Capture the cell that displays the provided text and extract its [X, Y] central coordinate. 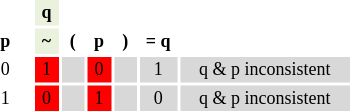
~ [46, 41]
= q [158, 41]
( [73, 41]
) [125, 41]
p [99, 41]
q [46, 13]
0 [99, 70]
q & p inconsistent [265, 70]
